Extract the (X, Y) coordinate from the center of the cell holding the provided text.  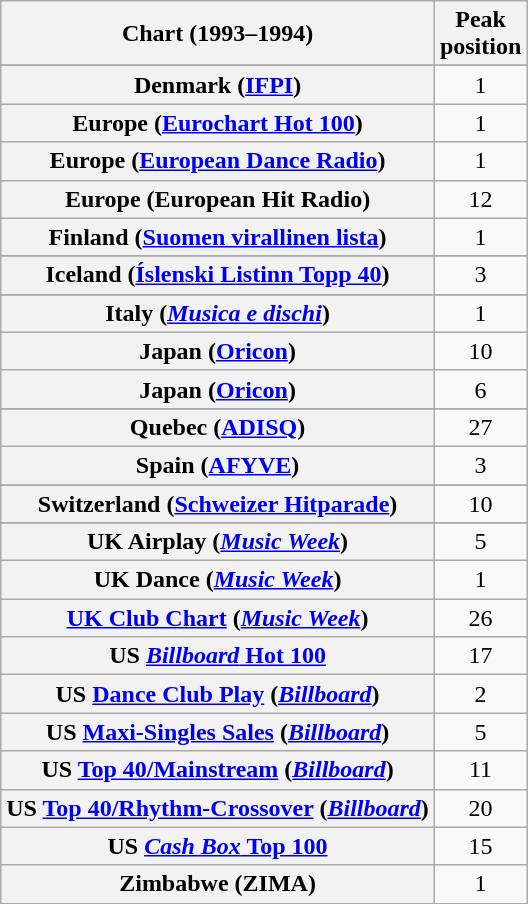
US Top 40/Mainstream (Billboard) (218, 770)
Zimbabwe (ZIMA) (218, 884)
27 (480, 427)
Spain (AFYVE) (218, 465)
Europe (European Dance Radio) (218, 161)
Italy (Musica e dischi) (218, 313)
UK Club Chart (Music Week) (218, 618)
17 (480, 656)
11 (480, 770)
US Top 40/Rhythm-Crossover (Billboard) (218, 808)
26 (480, 618)
US Billboard Hot 100 (218, 656)
Denmark (IFPI) (218, 85)
Quebec (ADISQ) (218, 427)
US Dance Club Play (Billboard) (218, 694)
UK Airplay (Music Week) (218, 542)
Chart (1993–1994) (218, 34)
Finland (Suomen virallinen lista) (218, 237)
12 (480, 199)
6 (480, 389)
Peakposition (480, 34)
Switzerland (Schweizer Hitparade) (218, 503)
UK Dance (Music Week) (218, 580)
15 (480, 846)
US Cash Box Top 100 (218, 846)
2 (480, 694)
US Maxi-Singles Sales (Billboard) (218, 732)
Iceland (Íslenski Listinn Topp 40) (218, 275)
Europe (Eurochart Hot 100) (218, 123)
Europe (European Hit Radio) (218, 199)
20 (480, 808)
